Scan for the cell matching the given text and deliver its (X, Y) coordinate at center. 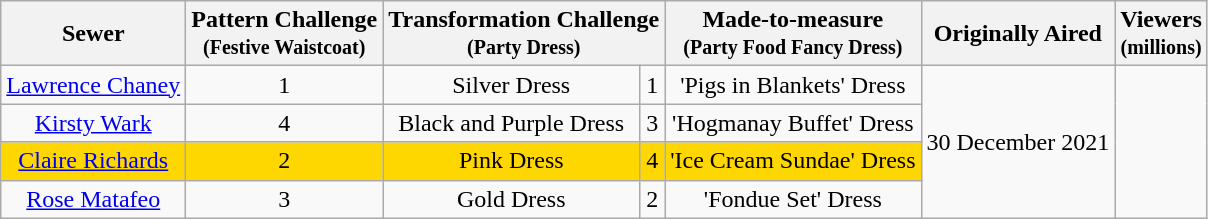
30 December 2021 (1018, 142)
Transformation Challenge(Party Dress) (524, 34)
Viewers(millions) (1162, 34)
Originally Aired (1018, 34)
Pink Dress (512, 161)
Lawrence Chaney (94, 85)
Kirsty Wark (94, 123)
Black and Purple Dress (512, 123)
Pattern Challenge(Festive Waistcoat) (284, 34)
Claire Richards (94, 161)
Sewer (94, 34)
Silver Dress (512, 85)
Rose Matafeo (94, 199)
Gold Dress (512, 199)
Made-to-measure(Party Food Fancy Dress) (793, 34)
'Hogmanay Buffet' Dress (793, 123)
'Ice Cream Sundae' Dress (793, 161)
'Fondue Set' Dress (793, 199)
'Pigs in Blankets' Dress (793, 85)
